Return [x, y] of the center of cell containing provided text 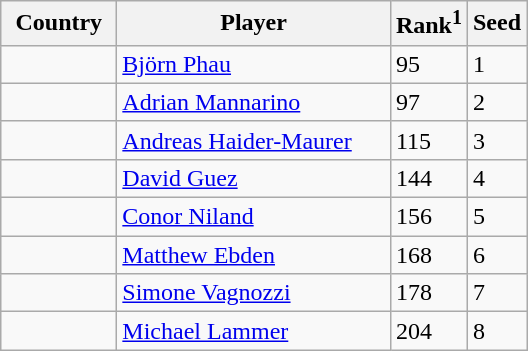
4 [496, 178]
144 [428, 178]
168 [428, 255]
Seed [496, 24]
Matthew Ebden [254, 255]
5 [496, 217]
Andreas Haider-Maurer [254, 140]
Michael Lammer [254, 331]
95 [428, 64]
204 [428, 331]
8 [496, 331]
David Guez [254, 178]
Country [59, 24]
6 [496, 255]
Adrian Mannarino [254, 102]
Björn Phau [254, 64]
Player [254, 24]
7 [496, 293]
Simone Vagnozzi [254, 293]
156 [428, 217]
2 [496, 102]
Rank1 [428, 24]
3 [496, 140]
Conor Niland [254, 217]
115 [428, 140]
178 [428, 293]
1 [496, 64]
97 [428, 102]
